Identify which cell holds the provided text, then report its [x, y] central coordinate. 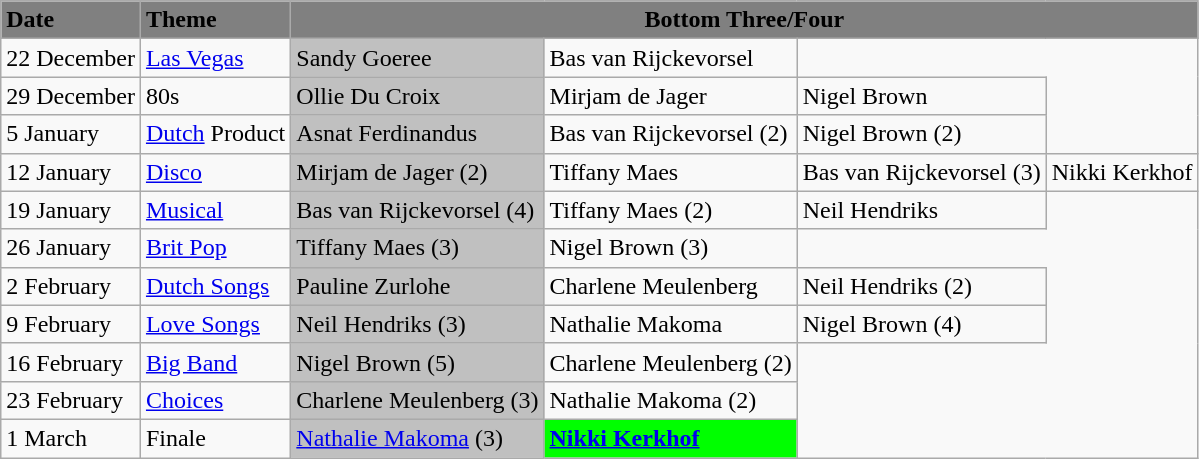
Nathalie Makoma (2) [670, 400]
Charlene Meulenberg (3) [418, 400]
23 February [71, 400]
Nathalie Makoma (3) [418, 438]
Neil Hendriks [922, 210]
Mirjam de Jager [670, 96]
19 January [71, 210]
29 December [71, 96]
Bas van Rijckevorsel (3) [922, 172]
Finale [215, 438]
Nathalie Makoma [670, 324]
Nigel Brown (4) [922, 324]
2 February [71, 286]
Asnat Ferdinandus [418, 134]
Disco [215, 172]
Las Vegas [215, 58]
Date [71, 20]
5 January [71, 134]
Brit Pop [215, 248]
Nigel Brown (3) [670, 248]
Ollie Du Croix [418, 96]
12 January [71, 172]
Bottom Three/Four [744, 20]
22 December [71, 58]
Big Band [215, 362]
Pauline Zurlohe [418, 286]
Choices [215, 400]
Neil Hendriks (2) [922, 286]
Sandy Goeree [418, 58]
Nigel Brown (5) [418, 362]
Tiffany Maes (2) [670, 210]
Dutch Product [215, 134]
Bas van Rijckevorsel (4) [418, 210]
Bas van Rijckevorsel (2) [670, 134]
Bas van Rijckevorsel [670, 58]
80s [215, 96]
Love Songs [215, 324]
Charlene Meulenberg (2) [670, 362]
Nigel Brown (2) [922, 134]
Tiffany Maes (3) [418, 248]
Neil Hendriks (3) [418, 324]
Dutch Songs [215, 286]
Mirjam de Jager (2) [418, 172]
9 February [71, 324]
Musical [215, 210]
16 February [71, 362]
26 January [71, 248]
Theme [215, 20]
Nigel Brown [922, 96]
1 March [71, 438]
Charlene Meulenberg [670, 286]
Tiffany Maes [670, 172]
